Search for the cell housing the specified text and yield its [X, Y] center coordinate. 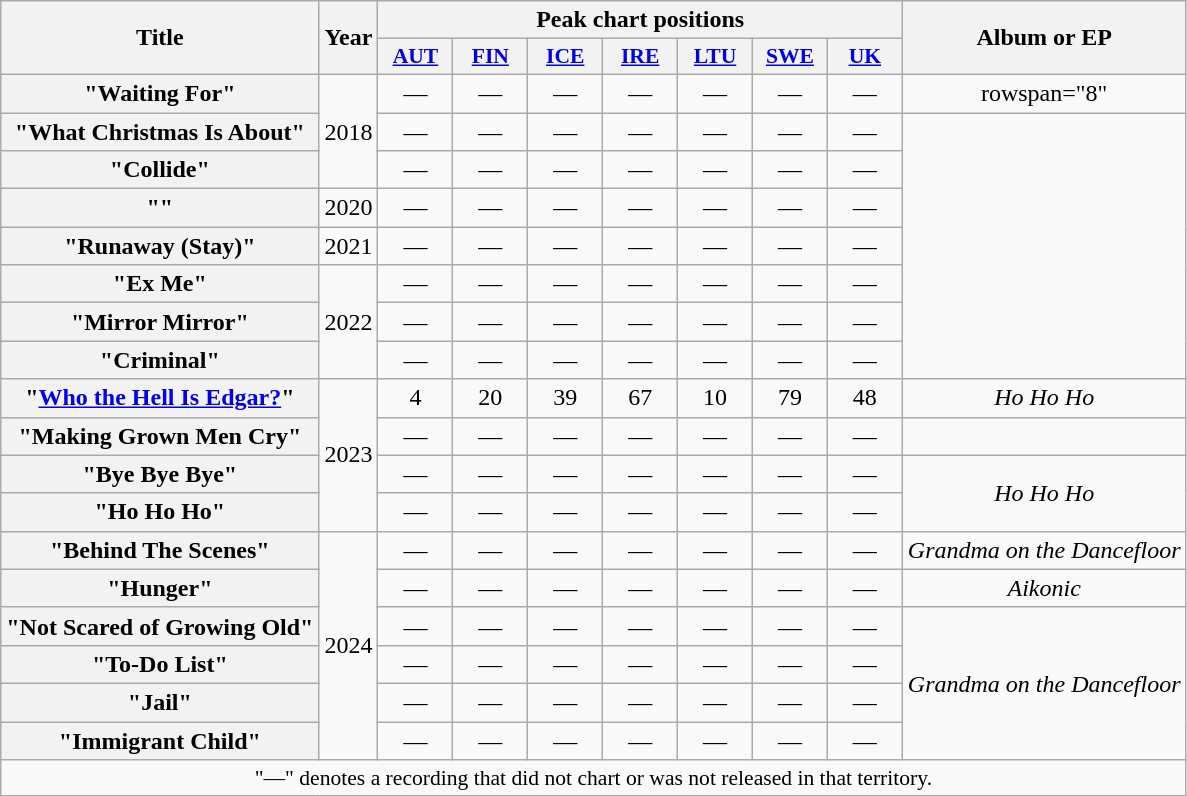
UK [864, 57]
"To-Do List" [160, 664]
Aikonic [1044, 588]
Title [160, 38]
SWE [790, 57]
"Making Grown Men Cry" [160, 436]
"" [160, 208]
"Ex Me" [160, 284]
79 [790, 398]
"Waiting For" [160, 93]
48 [864, 398]
"Jail" [160, 702]
"Hunger" [160, 588]
20 [490, 398]
"—" denotes a recording that did not chart or was not released in that territory. [594, 778]
2023 [348, 455]
Peak chart positions [640, 20]
"Immigrant Child" [160, 741]
"Ho Ho Ho" [160, 512]
39 [566, 398]
2021 [348, 246]
10 [716, 398]
"What Christmas Is About" [160, 131]
2022 [348, 322]
rowspan="8" [1044, 93]
"Collide" [160, 170]
2020 [348, 208]
"Runaway (Stay)" [160, 246]
FIN [490, 57]
ICE [566, 57]
"Who the Hell Is Edgar?" [160, 398]
4 [416, 398]
2018 [348, 131]
AUT [416, 57]
"Not Scared of Growing Old" [160, 626]
"Mirror Mirror" [160, 322]
LTU [716, 57]
Album or EP [1044, 38]
2024 [348, 645]
Year [348, 38]
"Bye Bye Bye" [160, 474]
"Behind The Scenes" [160, 550]
"Criminal" [160, 360]
IRE [640, 57]
67 [640, 398]
